Determine the [x, y] coordinate at the center of the cell enclosing the given text.  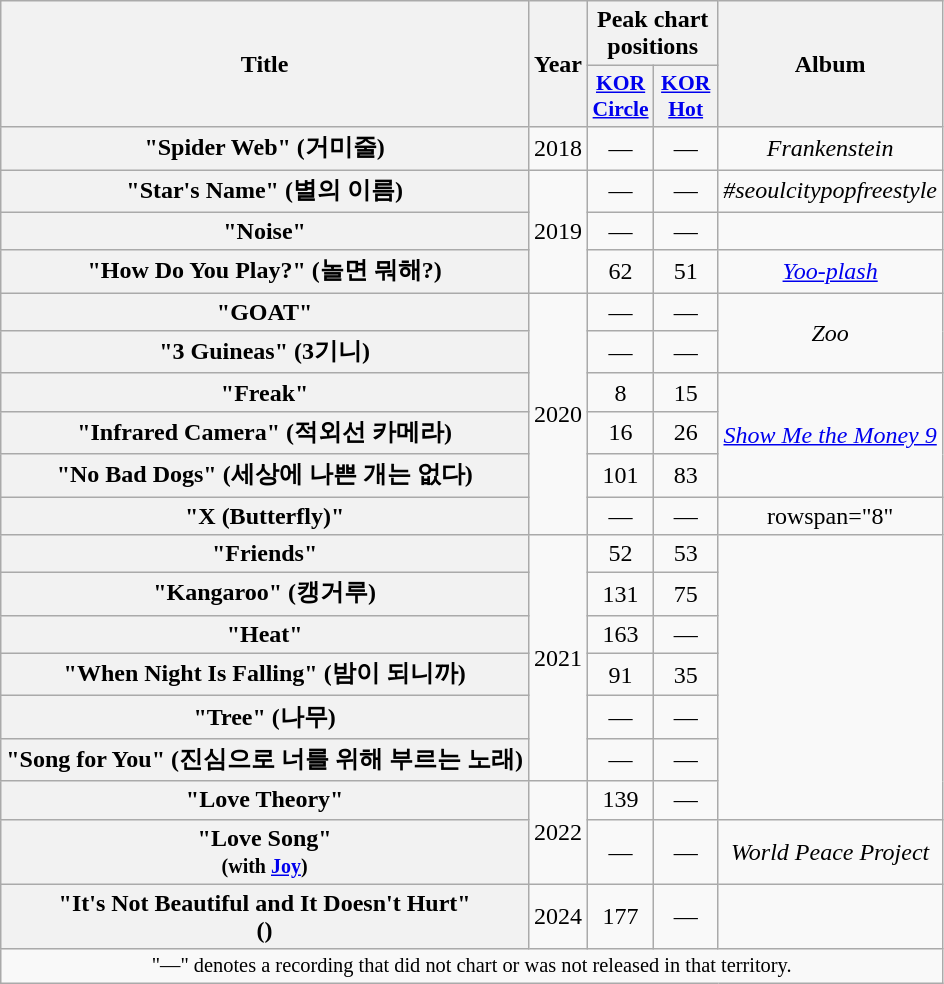
"—" denotes a recording that did not chart or was not released in that territory. [472, 966]
"Infrared Camera" (적외선 카메라) [265, 432]
2018 [558, 148]
"When Night Is Falling" (밤이 되니까) [265, 674]
15 [686, 392]
"How Do You Play?" (놀면 뭐해?) [265, 272]
"Love Song"(with Joy) [265, 852]
177 [621, 916]
Peak chart positions [653, 34]
"Spider Web" (거미줄) [265, 148]
52 [621, 554]
"Friends" [265, 554]
"GOAT" [265, 312]
"X (Butterfly)" [265, 515]
"It's Not Beautiful and It Doesn't Hurt"() [265, 916]
"No Bad Dogs" (세상에 나쁜 개는 없다) [265, 476]
"Heat" [265, 634]
KORHot [686, 96]
"Tree" (나무) [265, 718]
139 [621, 800]
Zoo [830, 334]
"Kangaroo" (캥거루) [265, 594]
KORCircle [621, 96]
Show Me the Money 9 [830, 434]
"Love Theory" [265, 800]
Year [558, 64]
2020 [558, 414]
"Freak" [265, 392]
26 [686, 432]
35 [686, 674]
91 [621, 674]
2024 [558, 916]
Title [265, 64]
2021 [558, 658]
rowspan="8" [830, 515]
2019 [558, 232]
Album [830, 64]
131 [621, 594]
"Noise" [265, 231]
8 [621, 392]
83 [686, 476]
Frankenstein [830, 148]
World Peace Project [830, 852]
75 [686, 594]
53 [686, 554]
62 [621, 272]
51 [686, 272]
"Song for You" (진심으로 너를 위해 부르는 노래) [265, 760]
16 [621, 432]
Yoo-plash [830, 272]
#seoulcitypopfreestyle [830, 192]
"3 Guineas" (3기니) [265, 352]
101 [621, 476]
163 [621, 634]
"Star's Name" (별의 이름) [265, 192]
2022 [558, 832]
